Scan for the cell matching the given text and deliver its (X, Y) coordinate at center. 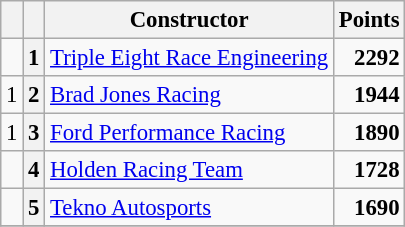
Triple Eight Race Engineering (190, 58)
Holden Racing Team (190, 170)
1728 (368, 170)
1944 (368, 95)
4 (34, 170)
1690 (368, 208)
3 (34, 133)
Points (368, 20)
2292 (368, 58)
Tekno Autosports (190, 208)
5 (34, 208)
Brad Jones Racing (190, 95)
2 (34, 95)
Constructor (190, 20)
Ford Performance Racing (190, 133)
1890 (368, 133)
